Search for the cell housing the specified text and yield its (X, Y) center coordinate. 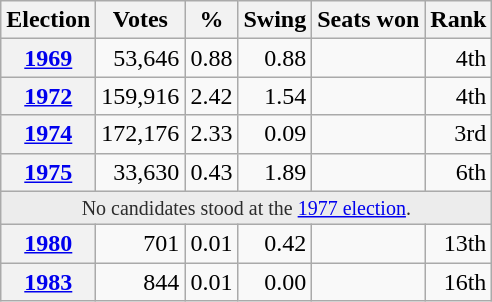
172,176 (140, 134)
1980 (48, 244)
Swing (275, 20)
1975 (48, 172)
701 (140, 244)
0.00 (275, 282)
3rd (458, 134)
No candidates stood at the 1977 election. (246, 208)
1983 (48, 282)
0.43 (212, 172)
844 (140, 282)
% (212, 20)
53,646 (140, 58)
1972 (48, 96)
16th (458, 282)
0.42 (275, 244)
1.54 (275, 96)
1.89 (275, 172)
Votes (140, 20)
Seats won (368, 20)
1974 (48, 134)
Rank (458, 20)
1969 (48, 58)
6th (458, 172)
33,630 (140, 172)
13th (458, 244)
0.09 (275, 134)
2.42 (212, 96)
Election (48, 20)
2.33 (212, 134)
159,916 (140, 96)
